Return the [X, Y] coordinate for the center point of the cell that contains the specified text.  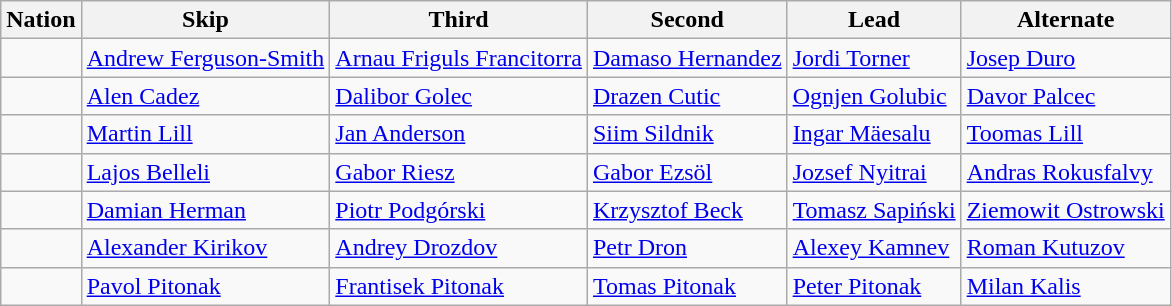
Davor Palcec [1066, 96]
Dalibor Golec [459, 96]
Gabor Riesz [459, 172]
Siim Sildnik [687, 134]
Andrew Ferguson-Smith [206, 58]
Third [459, 20]
Petr Dron [687, 248]
Alexander Kirikov [206, 248]
Pavol Pitonak [206, 286]
Toomas Lill [1066, 134]
Ziemowit Ostrowski [1066, 210]
Ingar Mäesalu [874, 134]
Andras Rokusfalvy [1066, 172]
Lead [874, 20]
Piotr Podgórski [459, 210]
Roman Kutuzov [1066, 248]
Alexey Kamnev [874, 248]
Josep Duro [1066, 58]
Tomas Pitonak [687, 286]
Frantisek Pitonak [459, 286]
Damian Herman [206, 210]
Second [687, 20]
Martin Lill [206, 134]
Jordi Torner [874, 58]
Alen Cadez [206, 96]
Drazen Cutic [687, 96]
Milan Kalis [1066, 286]
Ognjen Golubic [874, 96]
Gabor Ezsöl [687, 172]
Alternate [1066, 20]
Damaso Hernandez [687, 58]
Nation [41, 20]
Krzysztof Beck [687, 210]
Andrey Drozdov [459, 248]
Tomasz Sapiński [874, 210]
Jan Anderson [459, 134]
Lajos Belleli [206, 172]
Jozsef Nyitrai [874, 172]
Peter Pitonak [874, 286]
Skip [206, 20]
Arnau Friguls Francitorra [459, 58]
